Locate the cell with the specified text and output its (x, y) center coordinate. 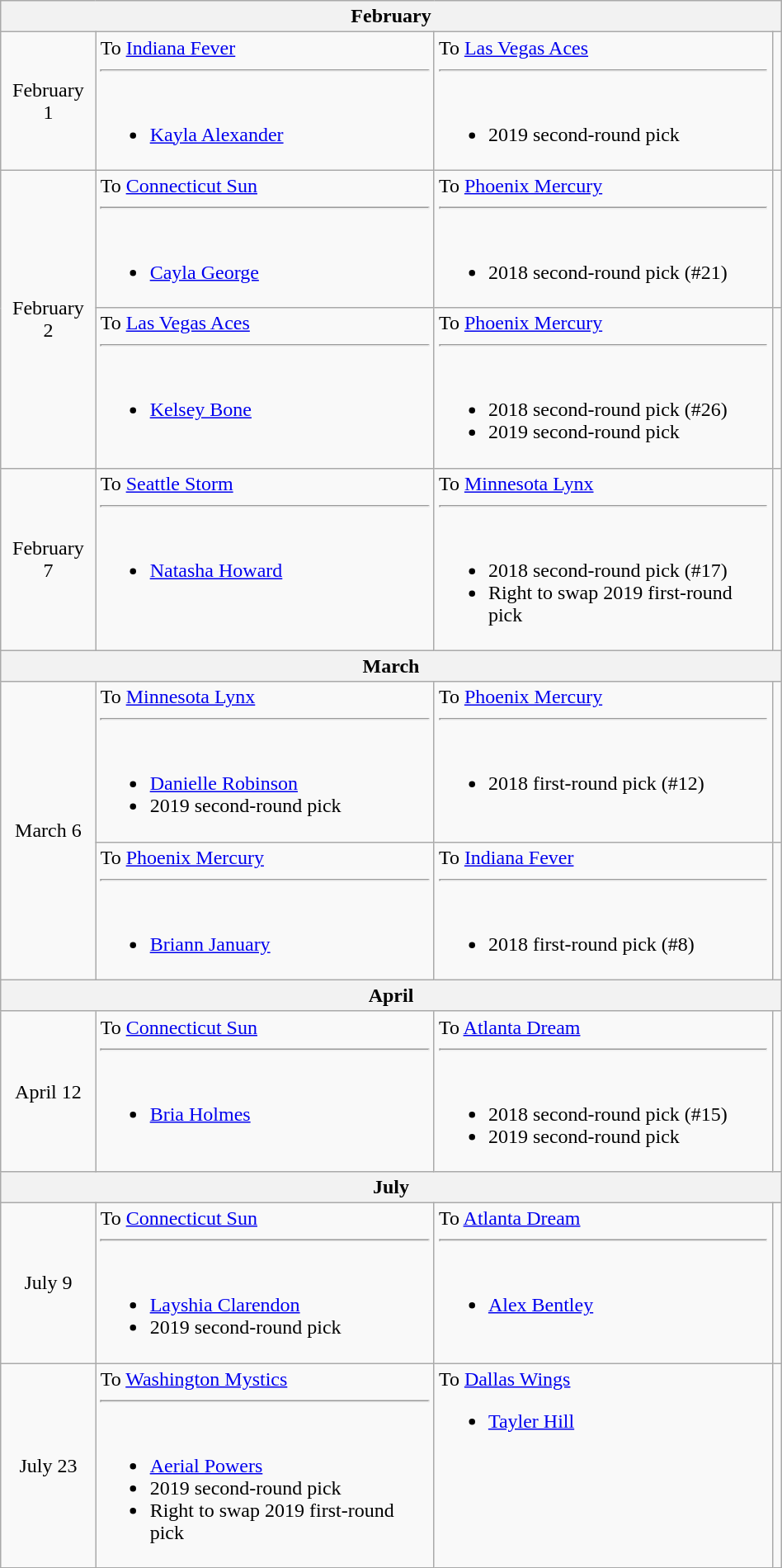
March (391, 666)
To Connecticut Sun Layshia Clarendon2019 second-round pick (265, 1282)
To Phoenix Mercury2018 second-round pick (#26)2019 second-round pick (603, 388)
April (391, 995)
February 1 (48, 101)
July 23 (48, 1466)
To Washington Mystics Aerial Powers2019 second-round pickRight to swap 2019 first-round pick (265, 1466)
To Minnesota Lynx2018 second-round pick (#17)Right to swap 2019 first-round pick (603, 560)
To Indiana Fever2018 first-round pick (#8) (603, 911)
July 9 (48, 1282)
February (391, 17)
To Dallas Wings Tayler Hill (603, 1466)
To Phoenix Mercury2018 first-round pick (#12) (603, 762)
February 2 (48, 319)
To Indiana Fever Kayla Alexander (265, 101)
To Connecticut Sun Bria Holmes (265, 1091)
July (391, 1187)
To Phoenix Mercury2018 second-round pick (#21) (603, 239)
To Connecticut Sun Cayla George (265, 239)
To Atlanta Dream Alex Bentley (603, 1282)
To Minnesota Lynx Danielle Robinson2019 second-round pick (265, 762)
To Las Vegas Aces2019 second-round pick (603, 101)
To Atlanta Dream2018 second-round pick (#15)2019 second-round pick (603, 1091)
To Phoenix Mercury Briann January (265, 911)
February 7 (48, 560)
March 6 (48, 830)
To Seattle Storm Natasha Howard (265, 560)
April 12 (48, 1091)
To Las Vegas Aces Kelsey Bone (265, 388)
